Locate the cell with the specified text and output its (X, Y) center coordinate. 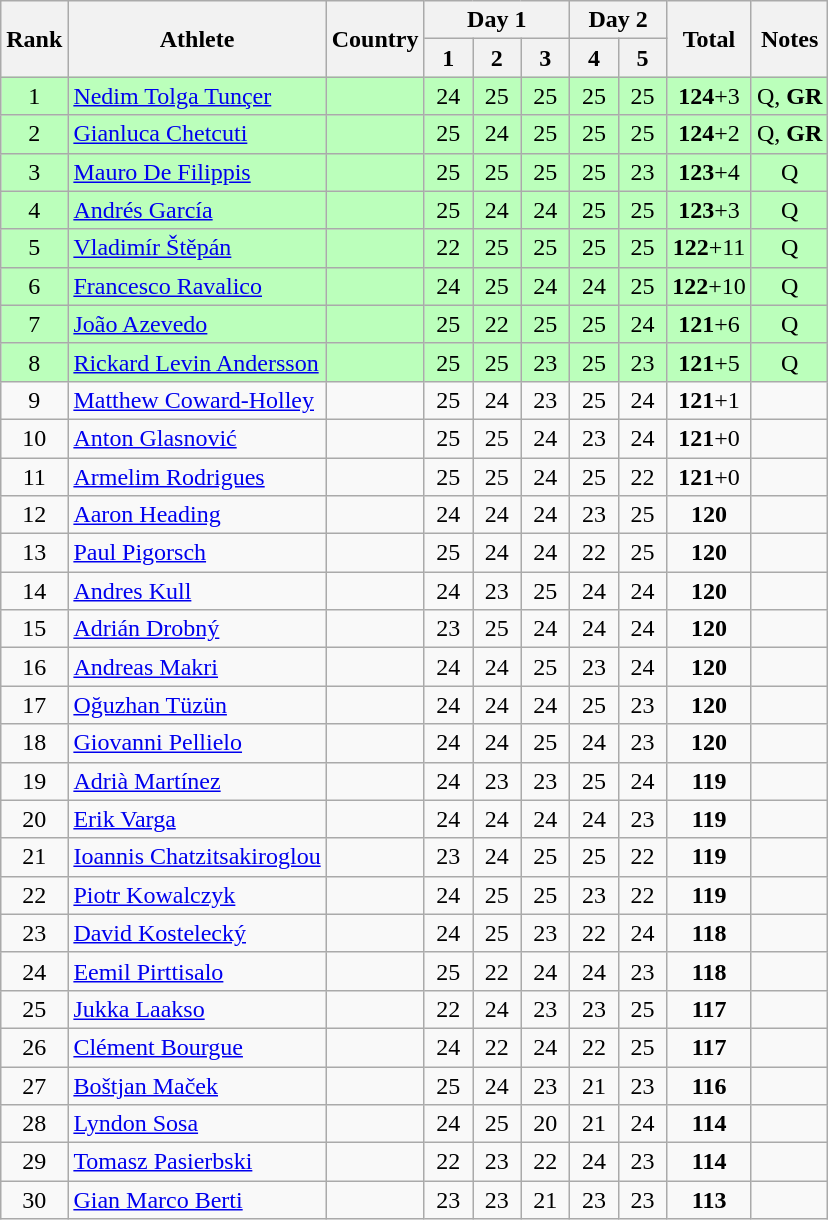
17 (34, 705)
18 (34, 743)
123+3 (710, 210)
Gian Marco Berti (197, 1200)
Andres Kull (197, 591)
Notes (789, 39)
121+5 (710, 362)
Paul Pigorsch (197, 553)
15 (34, 629)
122+10 (710, 286)
Matthew Coward-Holley (197, 400)
Oğuzhan Tüzün (197, 705)
João Azevedo (197, 324)
Rank (34, 39)
10 (34, 438)
Armelim Rodrigues (197, 477)
123+4 (710, 172)
Country (375, 39)
29 (34, 1162)
Lyndon Sosa (197, 1124)
Rickard Levin Andersson (197, 362)
Nedim Tolga Tunçer (197, 96)
11 (34, 477)
Mauro De Filippis (197, 172)
8 (34, 362)
Tomasz Pasierbski (197, 1162)
Adrià Martínez (197, 781)
12 (34, 515)
Ioannis Chatzitsakiroglou (197, 857)
Day 2 (618, 20)
28 (34, 1124)
6 (34, 286)
9 (34, 400)
122+11 (710, 248)
Erik Varga (197, 819)
Jukka Laakso (197, 1009)
Aaron Heading (197, 515)
Andreas Makri (197, 667)
116 (710, 1085)
13 (34, 553)
Gianluca Chetcuti (197, 134)
14 (34, 591)
16 (34, 667)
Day 1 (497, 20)
Francesco Ravalico (197, 286)
26 (34, 1047)
Boštjan Maček (197, 1085)
113 (710, 1200)
Clément Bourgue (197, 1047)
Anton Glasnović (197, 438)
121+6 (710, 324)
Athlete (197, 39)
Giovanni Pellielo (197, 743)
Eemil Pirttisalo (197, 971)
27 (34, 1085)
Vladimír Štěpán (197, 248)
124+3 (710, 96)
Total (710, 39)
7 (34, 324)
30 (34, 1200)
Adrián Drobný (197, 629)
124+2 (710, 134)
19 (34, 781)
121+1 (710, 400)
Andrés García (197, 210)
David Kostelecký (197, 933)
Piotr Kowalczyk (197, 895)
